Output the [X, Y] coordinate of the center of the cell containing the given text.  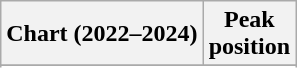
Chart (2022–2024) [102, 34]
Peak position [249, 34]
